Locate the cell with the specified text and output its [X, Y] center coordinate. 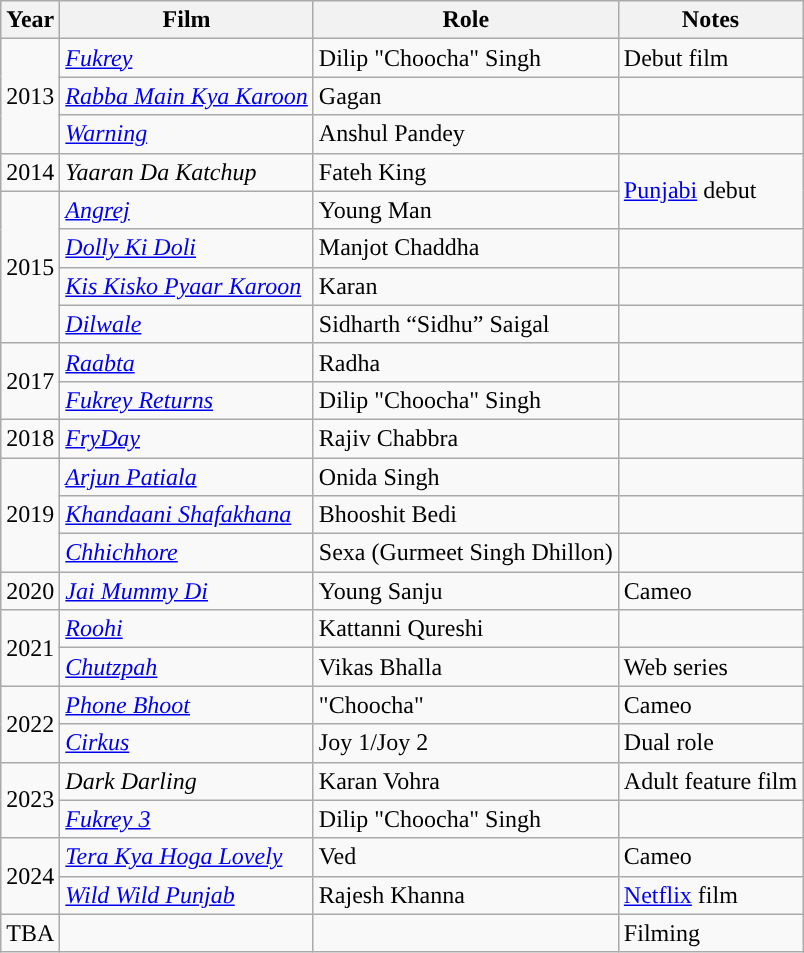
Arjun Patiala [187, 477]
Joy 1/Joy 2 [466, 743]
Jai Mummy Di [187, 591]
Film [187, 20]
Phone Bhoot [187, 705]
Debut film [710, 58]
Angrej [187, 210]
Young Man [466, 210]
2024 [30, 876]
Notes [710, 20]
Netflix film [710, 895]
Sidharth “Sidhu” Saigal [466, 324]
"Choocha" [466, 705]
2021 [30, 648]
Dolly Ki Doli [187, 248]
TBA [30, 933]
Tera Kya Hoga Lovely [187, 857]
2013 [30, 96]
Fukrey Returns [187, 400]
2023 [30, 800]
Raabta [187, 362]
2015 [30, 267]
Karan Vohra [466, 781]
Adult feature film [710, 781]
Roohi [187, 629]
2019 [30, 515]
Chhichhore [187, 553]
Manjot Chaddha [466, 248]
Bhooshit Bedi [466, 515]
Year [30, 20]
2022 [30, 724]
Ved [466, 857]
2017 [30, 381]
Dilwale [187, 324]
Gagan [466, 96]
Role [466, 20]
Wild Wild Punjab [187, 895]
Kis Kisko Pyaar Karoon [187, 286]
Rajesh Khanna [466, 895]
2014 [30, 172]
Fukrey [187, 58]
Fateh King [466, 172]
Warning [187, 134]
Dual role [710, 743]
Punjabi debut [710, 191]
Cirkus [187, 743]
Vikas Bhalla [466, 667]
Web series [710, 667]
2018 [30, 438]
Young Sanju [466, 591]
Anshul Pandey [466, 134]
Rajiv Chabbra [466, 438]
Yaaran Da Katchup [187, 172]
Sexa (Gurmeet Singh Dhillon) [466, 553]
Fukrey 3 [187, 819]
Chutzpah [187, 667]
2020 [30, 591]
FryDay [187, 438]
Karan [466, 286]
Radha [466, 362]
Khandaani Shafakhana [187, 515]
Rabba Main Kya Karoon [187, 96]
Kattanni Qureshi [466, 629]
Filming [710, 933]
Onida Singh [466, 477]
Dark Darling [187, 781]
